Provide the [x, y] coordinate of the cell's center where the given text is located.  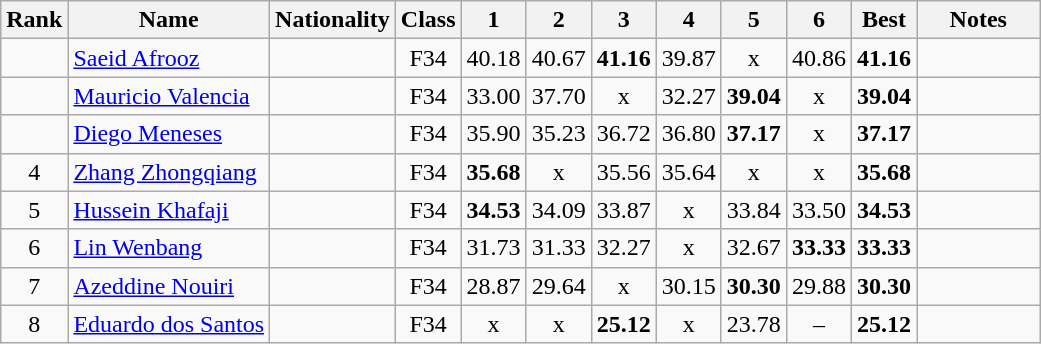
29.88 [818, 286]
35.64 [688, 172]
33.87 [624, 210]
36.72 [624, 134]
34.09 [558, 210]
7 [34, 286]
Zhang Zhongqiang [169, 172]
31.73 [494, 248]
3 [624, 20]
Rank [34, 20]
Saeid Afrooz [169, 58]
1 [494, 20]
33.00 [494, 96]
Mauricio Valencia [169, 96]
33.84 [754, 210]
Name [169, 20]
30.15 [688, 286]
2 [558, 20]
Azeddine Nouiri [169, 286]
8 [34, 324]
40.86 [818, 58]
40.18 [494, 58]
35.56 [624, 172]
40.67 [558, 58]
35.90 [494, 134]
Diego Meneses [169, 134]
36.80 [688, 134]
Nationality [333, 20]
29.64 [558, 286]
Hussein Khafaji [169, 210]
Eduardo dos Santos [169, 324]
Class [428, 20]
35.23 [558, 134]
Lin Wenbang [169, 248]
Best [884, 20]
33.50 [818, 210]
28.87 [494, 286]
Notes [978, 20]
– [818, 324]
23.78 [754, 324]
32.67 [754, 248]
31.33 [558, 248]
37.70 [558, 96]
39.87 [688, 58]
